Capture the cell that displays the provided text and extract its [X, Y] central coordinate. 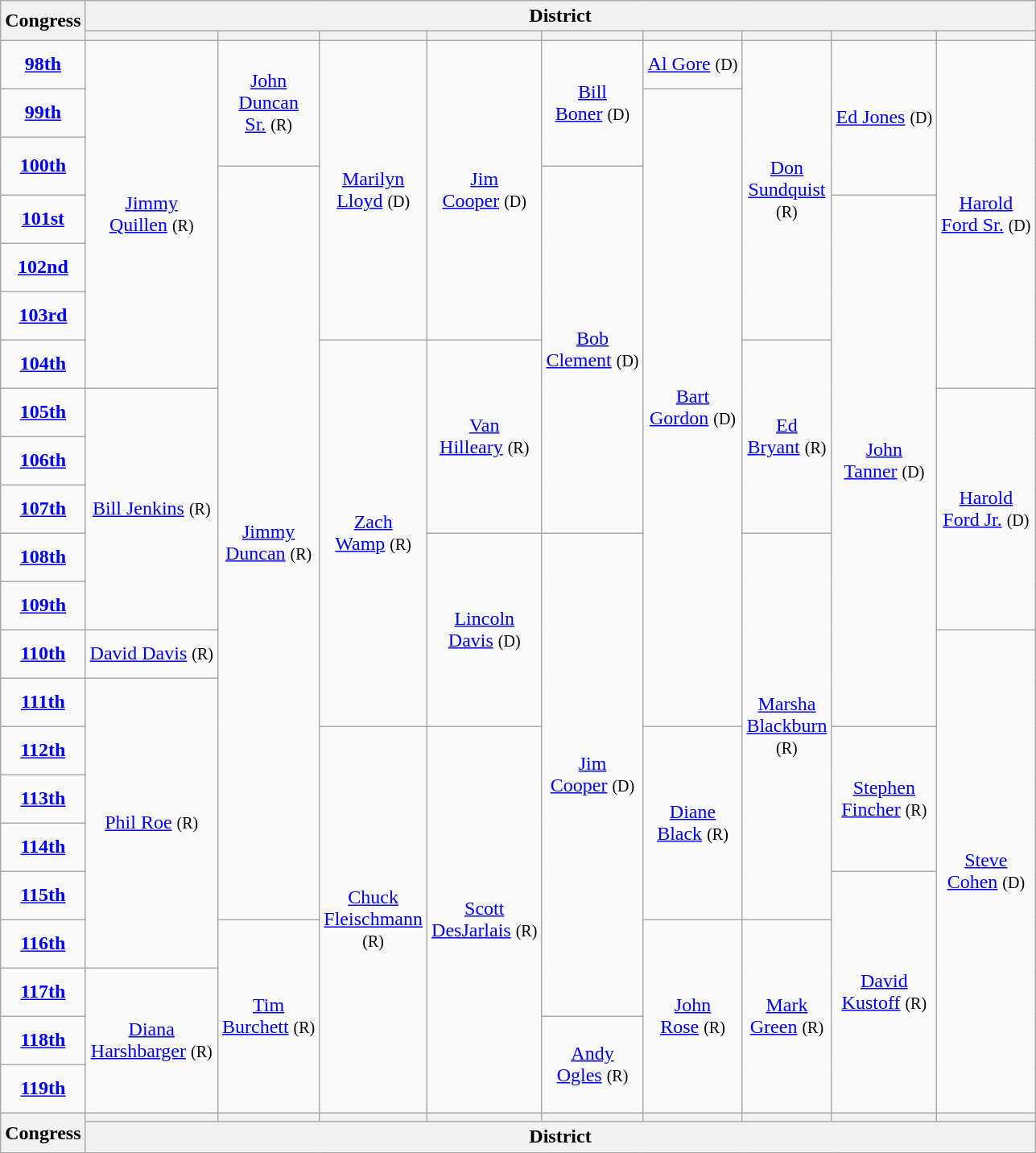
BobClement (D) [592, 349]
102nd [43, 267]
114th [43, 847]
VanHilleary (R) [485, 436]
99th [43, 113]
HaroldFord Sr. (D) [986, 214]
117th [43, 992]
109th [43, 605]
SteveCohen (D) [986, 871]
113th [43, 799]
EdBryant (R) [787, 436]
106th [43, 461]
JohnRose (R) [692, 1016]
Ed Jones (D) [884, 118]
JimmyQuillen (R) [151, 214]
MarkGreen (R) [787, 1016]
Bill Jenkins (R) [151, 509]
ZachWamp (R) [374, 533]
Al Gore (D) [692, 64]
111th [43, 702]
118th [43, 1040]
JimmyDuncan (R) [268, 543]
DavidKustoff (R) [884, 992]
104th [43, 364]
BillBoner (D) [592, 103]
112th [43, 750]
JohnTanner (D) [884, 461]
ChuckFleischmann(R) [374, 920]
119th [43, 1089]
DianaHarshbarger (R) [151, 1040]
110th [43, 654]
LincolnDavis (D) [485, 630]
100th [43, 166]
HaroldFord Jr. (D) [986, 509]
103rd [43, 316]
David Davis (R) [151, 654]
DianeBlack (R) [692, 823]
116th [43, 944]
105th [43, 412]
101st [43, 219]
108th [43, 557]
MarilynLloyd (D) [374, 190]
StephenFincher (R) [884, 799]
MarshaBlackburn(R) [787, 726]
107th [43, 509]
98th [43, 64]
TimBurchett (R) [268, 1016]
Phil Roe (R) [151, 823]
AndyOgles (R) [592, 1064]
DonSundquist(R) [787, 190]
BartGordon (D) [692, 407]
115th [43, 895]
ScottDesJarlais (R) [485, 920]
JohnDuncanSr. (R) [268, 103]
